Locate the cell with the specified text and output its [X, Y] center coordinate. 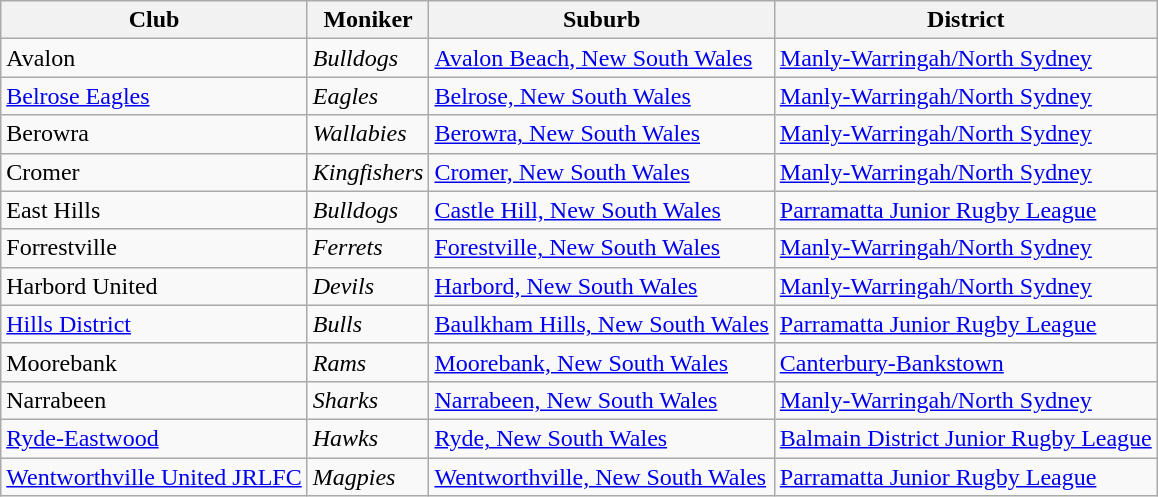
Belrose, New South Wales [602, 96]
Canterbury-Bankstown [966, 362]
Devils [368, 286]
Avalon [154, 58]
Hawks [368, 438]
Cromer [154, 172]
Harbord United [154, 286]
Ryde-Eastwood [154, 438]
Harbord, New South Wales [602, 286]
Cromer, New South Wales [602, 172]
East Hills [154, 210]
Magpies [368, 477]
Moniker [368, 20]
Moorebank [154, 362]
Belrose Eagles [154, 96]
Hills District [154, 324]
Moorebank, New South Wales [602, 362]
Eagles [368, 96]
Avalon Beach, New South Wales [602, 58]
Bulls [368, 324]
Berowra, New South Wales [602, 134]
Forestville, New South Wales [602, 248]
Wentworthville United JRLFC [154, 477]
Berowra [154, 134]
Forrestville [154, 248]
Club [154, 20]
Ferrets [368, 248]
Narrabeen, New South Wales [602, 400]
Wallabies [368, 134]
District [966, 20]
Ryde, New South Wales [602, 438]
Sharks [368, 400]
Narrabeen [154, 400]
Balmain District Junior Rugby League [966, 438]
Kingfishers [368, 172]
Baulkham Hills, New South Wales [602, 324]
Castle Hill, New South Wales [602, 210]
Rams [368, 362]
Suburb [602, 20]
Wentworthville, New South Wales [602, 477]
